Provide the (X, Y) coordinate of the cell's center where the given text is located.  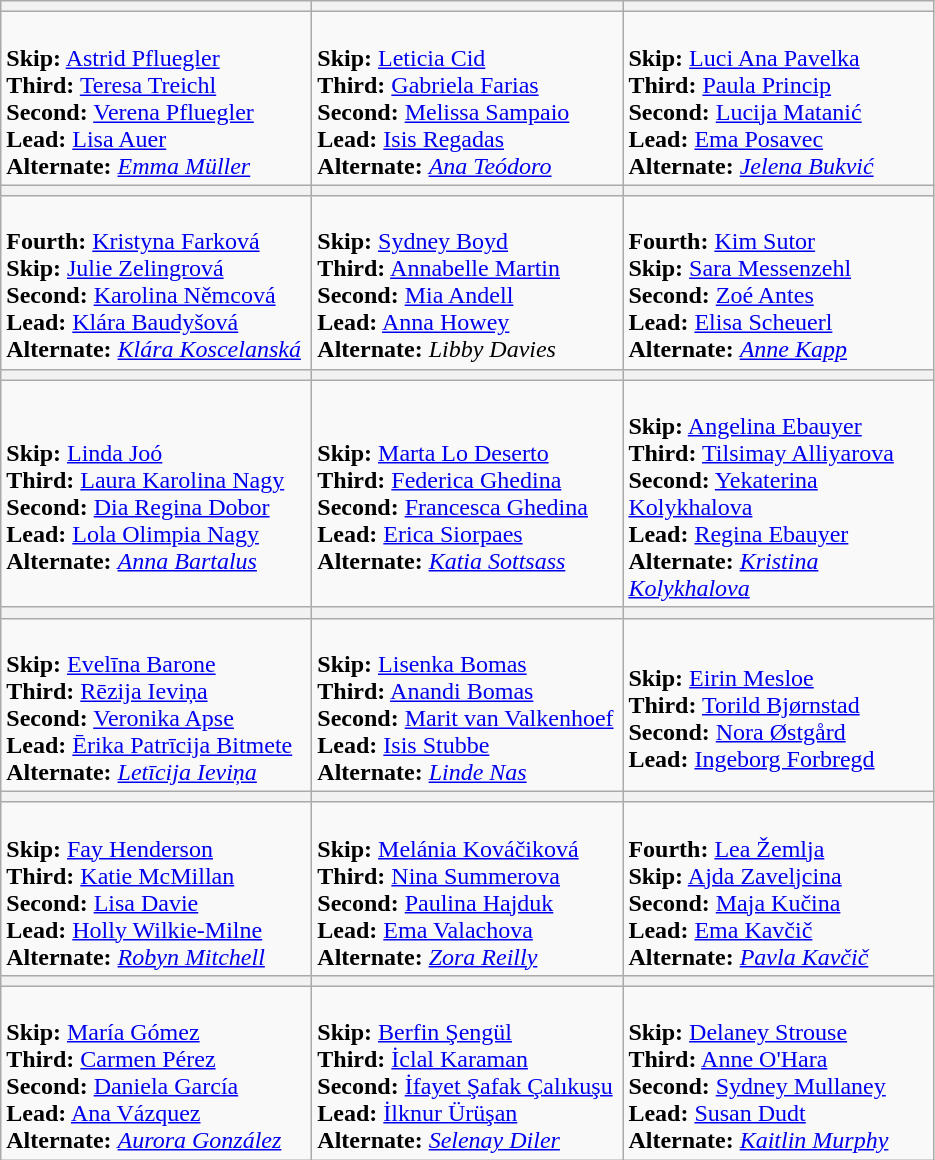
Skip: Lisenka Bomas Third: Anandi Bomas Second: Marit van Valkenhoef Lead: Isis Stubbe Alternate: Linde Nas (468, 704)
Skip: Melánia Kováčiková Third: Nina Summerova Second: Paulina Hajduk Lead: Ema Valachova Alternate: Zora Reilly (468, 888)
Skip: María Gómez Third: Carmen Pérez Second: Daniela García Lead: Ana Vázquez Alternate: Aurora González (156, 1072)
Skip: Eirin Mesloe Third: Torild Bjørnstad Second: Nora Østgård Lead: Ingeborg Forbregd (778, 704)
Skip: Linda Joó Third: Laura Karolina Nagy Second: Dia Regina Dobor Lead: Lola Olimpia Nagy Alternate: Anna Bartalus (156, 494)
Skip: Leticia Cid Third: Gabriela Farias Second: Melissa Sampaio Lead: Isis Regadas Alternate: Ana Teódoro (468, 98)
Skip: Fay Henderson Third: Katie McMillan Second: Lisa Davie Lead: Holly Wilkie-Milne Alternate: Robyn Mitchell (156, 888)
Skip: Angelina Ebauyer Third: Tilsimay Alliyarova Second: Yekaterina Kolykhalova Lead: Regina Ebauyer Alternate: Kristina Kolykhalova (778, 494)
Skip: Astrid Pfluegler Third: Teresa Treichl Second: Verena Pfluegler Lead: Lisa Auer Alternate: Emma Müller (156, 98)
Skip: Marta Lo Deserto Third: Federica Ghedina Second: Francesca Ghedina Lead: Erica Siorpaes Alternate: Katia Sottsass (468, 494)
Skip: Sydney Boyd Third: Annabelle Martin Second: Mia Andell Lead: Anna Howey Alternate: Libby Davies (468, 282)
Fourth: Lea Žemlja Skip: Ajda Zaveljcina Second: Maja Kučina Lead: Ema Kavčič Alternate: Pavla Kavčič (778, 888)
Fourth: Kim Sutor Skip: Sara Messenzehl Second: Zoé Antes Lead: Elisa Scheuerl Alternate: Anne Kapp (778, 282)
Skip: Berfin Şengül Third: İclal Karaman Second: İfayet Şafak Çalıkuşu Lead: İlknur Ürüşan Alternate: Selenay Diler (468, 1072)
Skip: Evelīna Barone Third: Rēzija Ieviņa Second: Veronika Apse Lead: Ērika Patrīcija Bitmete Alternate: Letīcija Ieviņa (156, 704)
Skip: Luci Ana Pavelka Third: Paula Princip Second: Lucija Matanić Lead: Ema Posavec Alternate: Jelena Bukvić (778, 98)
Fourth: Kristyna Farková Skip: Julie Zelingrová Second: Karolina Němcová Lead: Klára Baudyšová Alternate: Klára Koscelanská (156, 282)
Skip: Delaney Strouse Third: Anne O'Hara Second: Sydney Mullaney Lead: Susan Dudt Alternate: Kaitlin Murphy (778, 1072)
